Locate the cell with the specified text and output its [x, y] center coordinate. 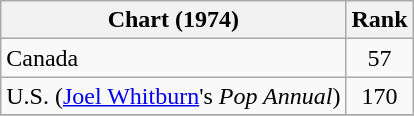
Rank [380, 20]
Canada [174, 58]
U.S. (Joel Whitburn's Pop Annual) [174, 96]
57 [380, 58]
Chart (1974) [174, 20]
170 [380, 96]
